Capture the cell that displays the provided text and extract its (x, y) central coordinate. 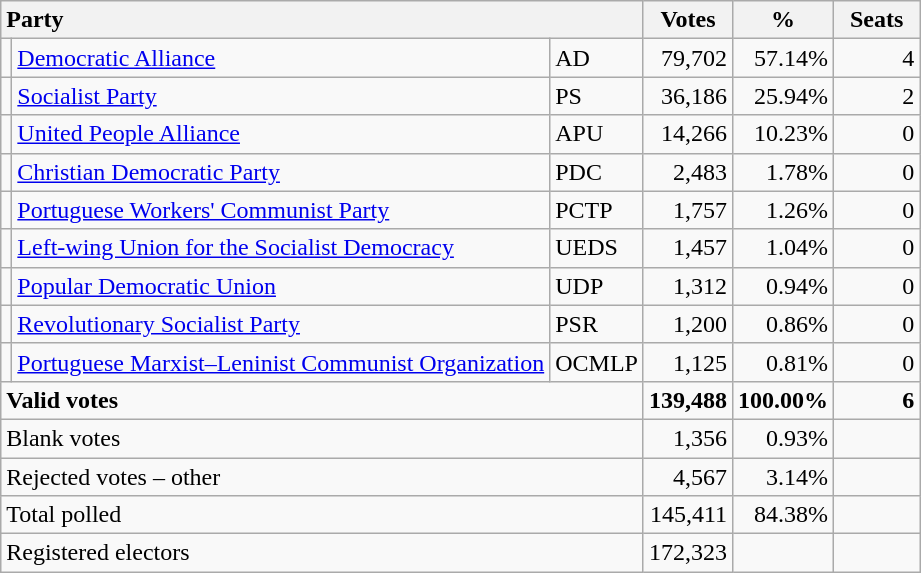
0.93% (784, 438)
139,488 (688, 400)
Registered electors (322, 553)
172,323 (688, 553)
UDP (597, 286)
Christian Democratic Party (281, 172)
0.81% (784, 362)
United People Alliance (281, 134)
Party (322, 20)
PS (597, 96)
0.94% (784, 286)
PCTP (597, 210)
Revolutionary Socialist Party (281, 324)
4,567 (688, 477)
1.26% (784, 210)
OCMLP (597, 362)
0.86% (784, 324)
Valid votes (322, 400)
Socialist Party (281, 96)
4 (877, 58)
Popular Democratic Union (281, 286)
1.04% (784, 248)
Democratic Alliance (281, 58)
57.14% (784, 58)
PSR (597, 324)
Blank votes (322, 438)
% (784, 20)
14,266 (688, 134)
1.78% (784, 172)
Left-wing Union for the Socialist Democracy (281, 248)
APU (597, 134)
1,356 (688, 438)
1,457 (688, 248)
145,411 (688, 515)
UEDS (597, 248)
84.38% (784, 515)
6 (877, 400)
3.14% (784, 477)
Portuguese Workers' Communist Party (281, 210)
Votes (688, 20)
2 (877, 96)
AD (597, 58)
Seats (877, 20)
79,702 (688, 58)
1,200 (688, 324)
Rejected votes – other (322, 477)
1,312 (688, 286)
1,757 (688, 210)
100.00% (784, 400)
25.94% (784, 96)
Portuguese Marxist–Leninist Communist Organization (281, 362)
Total polled (322, 515)
1,125 (688, 362)
PDC (597, 172)
36,186 (688, 96)
2,483 (688, 172)
10.23% (784, 134)
